Output the (x, y) coordinate of the center of the cell containing the given text.  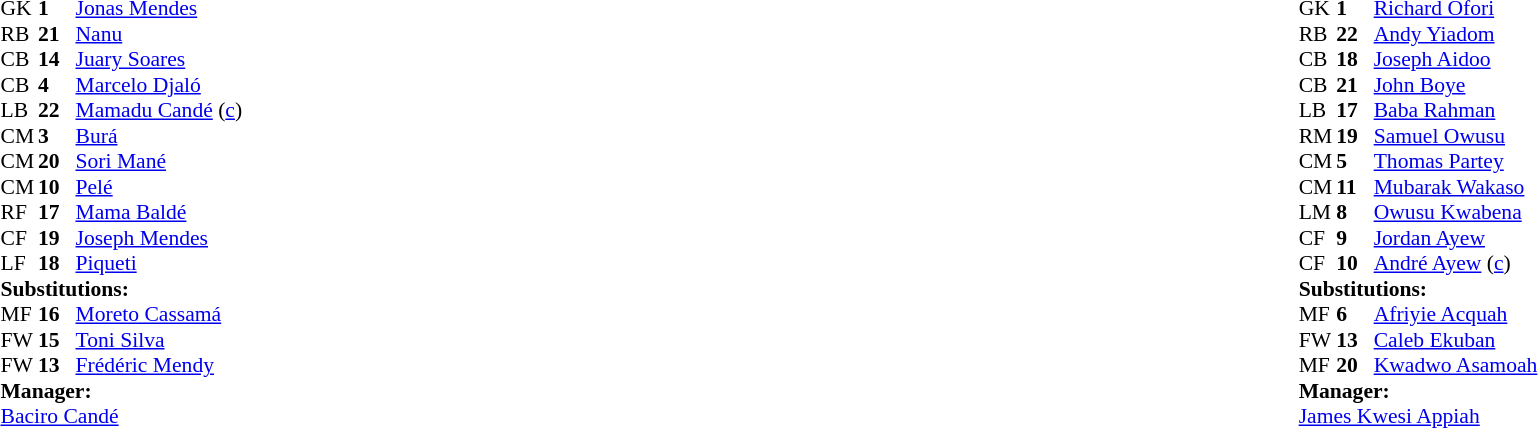
Piqueti (160, 263)
Marcelo Djaló (160, 85)
5 (1355, 161)
LM (1318, 213)
8 (1355, 213)
Pelé (160, 187)
9 (1355, 238)
Burá (160, 136)
Jordan Ayew (1456, 238)
4 (57, 85)
Samuel Owusu (1456, 136)
Afriyie Acquah (1456, 315)
15 (57, 340)
RF (19, 213)
Caleb Ekuban (1456, 340)
Thomas Partey (1456, 161)
RM (1318, 136)
6 (1355, 315)
Nanu (160, 34)
11 (1355, 187)
André Ayew (c) (1456, 263)
Juary Soares (160, 59)
3 (57, 136)
LF (19, 263)
Joseph Mendes (160, 238)
Mamadu Candé (c) (160, 111)
Baba Rahman (1456, 111)
Mubarak Wakaso (1456, 187)
John Boye (1456, 85)
Joseph Aidoo (1456, 59)
Mama Baldé (160, 213)
Frédéric Mendy (160, 365)
16 (57, 315)
Moreto Cassamá (160, 315)
Owusu Kwabena (1456, 213)
14 (57, 59)
Andy Yiadom (1456, 34)
Kwadwo Asamoah (1456, 365)
Toni Silva (160, 340)
Sori Mané (160, 161)
